Determine the (x, y) coordinate at the center of the cell enclosing the given text.  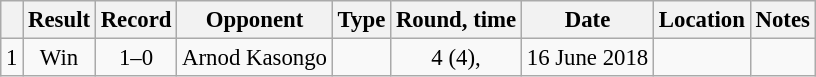
Arnod Kasongo (255, 58)
16 June 2018 (587, 58)
Location (702, 20)
1 (12, 58)
Result (60, 20)
Opponent (255, 20)
1–0 (136, 58)
4 (4), (456, 58)
Round, time (456, 20)
Type (361, 20)
Date (587, 20)
Notes (782, 20)
Win (60, 58)
Record (136, 20)
